Determine the [x, y] coordinate at the center of the cell enclosing the given text.  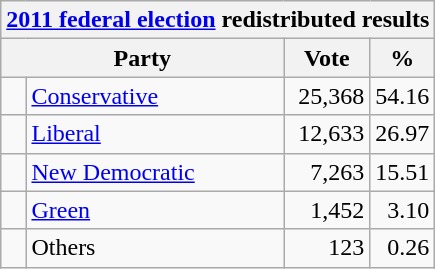
Liberal [155, 134]
New Democratic [155, 172]
54.16 [402, 96]
1,452 [327, 210]
Conservative [155, 96]
7,263 [327, 172]
Others [155, 248]
% [402, 58]
2011 federal election redistributed results [218, 20]
26.97 [402, 134]
25,368 [327, 96]
3.10 [402, 210]
0.26 [402, 248]
Party [142, 58]
Vote [327, 58]
Green [155, 210]
12,633 [327, 134]
15.51 [402, 172]
123 [327, 248]
